From the cell containing the given text, extract its center point as [x, y] coordinate. 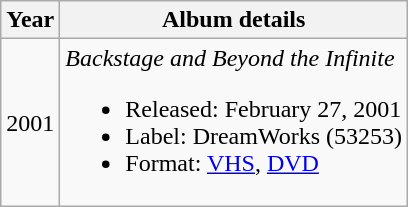
Backstage and Beyond the InfiniteReleased: February 27, 2001Label: DreamWorks (53253)Format: VHS, DVD [234, 122]
2001 [30, 122]
Album details [234, 20]
Year [30, 20]
